Return the [x, y] coordinate for the center point of the cell that contains the specified text.  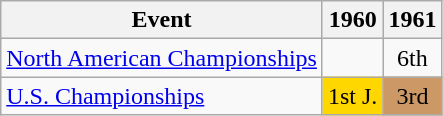
North American Championships [162, 58]
U.S. Championships [162, 96]
Event [162, 20]
3rd [412, 96]
1961 [412, 20]
1st J. [352, 96]
1960 [352, 20]
6th [412, 58]
